Extract the [x, y] coordinate from the center of the cell holding the provided text.  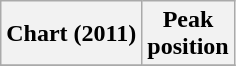
Chart (2011) [72, 34]
Peakposition [188, 34]
